Detect which cell encompasses the target text, then output its [x, y] center coordinate. 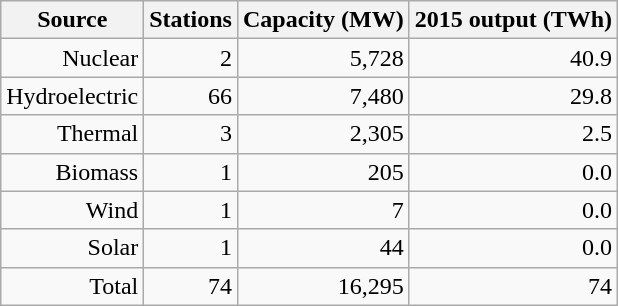
Nuclear [72, 58]
7 [323, 210]
Hydroelectric [72, 96]
44 [323, 248]
2.5 [513, 134]
3 [191, 134]
7,480 [323, 96]
2,305 [323, 134]
29.8 [513, 96]
66 [191, 96]
Wind [72, 210]
205 [323, 172]
Source [72, 20]
Biomass [72, 172]
16,295 [323, 286]
Stations [191, 20]
2015 output (TWh) [513, 20]
40.9 [513, 58]
Solar [72, 248]
5,728 [323, 58]
2 [191, 58]
Total [72, 286]
Thermal [72, 134]
Capacity (MW) [323, 20]
